Find where the given text appears and provide that cell's center as (x, y) coordinate. 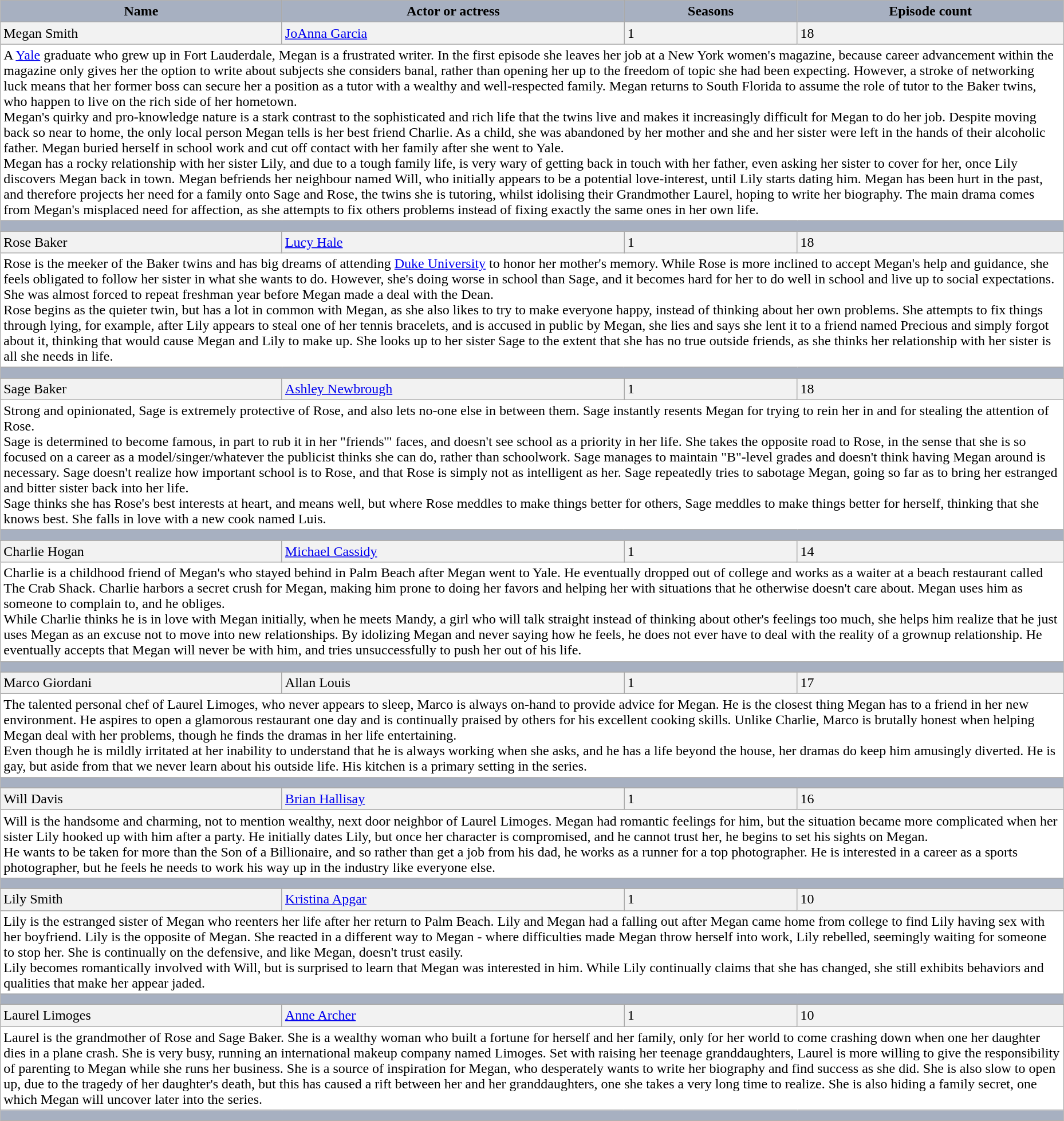
Ashley Newbrough (453, 389)
Will Davis (141, 799)
17 (930, 683)
Michael Cassidy (453, 551)
Episode count (930, 11)
Sage Baker (141, 389)
Lucy Hale (453, 242)
16 (930, 799)
Lily Smith (141, 899)
Rose Baker (141, 242)
Allan Louis (453, 683)
Kristina Apgar (453, 899)
Charlie Hogan (141, 551)
Actor or actress (453, 11)
Brian Hallisay (453, 799)
JoAnna Garcia (453, 33)
Marco Giordani (141, 683)
Megan Smith (141, 33)
Laurel Limoges (141, 1016)
Name (141, 11)
Anne Archer (453, 1016)
14 (930, 551)
Seasons (711, 11)
